Output the [X, Y] coordinate of the center of the cell containing the given text.  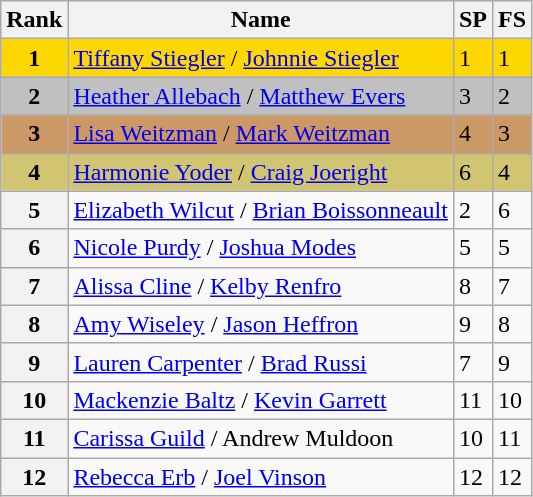
Mackenzie Baltz / Kevin Garrett [261, 400]
FS [512, 20]
Lauren Carpenter / Brad Russi [261, 362]
Rank [34, 20]
Carissa Guild / Andrew Muldoon [261, 438]
Nicole Purdy / Joshua Modes [261, 248]
Elizabeth Wilcut / Brian Boissonneault [261, 210]
SP [472, 20]
Harmonie Yoder / Craig Joeright [261, 172]
Tiffany Stiegler / Johnnie Stiegler [261, 58]
Amy Wiseley / Jason Heffron [261, 324]
Alissa Cline / Kelby Renfro [261, 286]
Lisa Weitzman / Mark Weitzman [261, 134]
Name [261, 20]
Heather Allebach / Matthew Evers [261, 96]
Rebecca Erb / Joel Vinson [261, 477]
